Output the (x, y) coordinate of the center of the cell containing the given text.  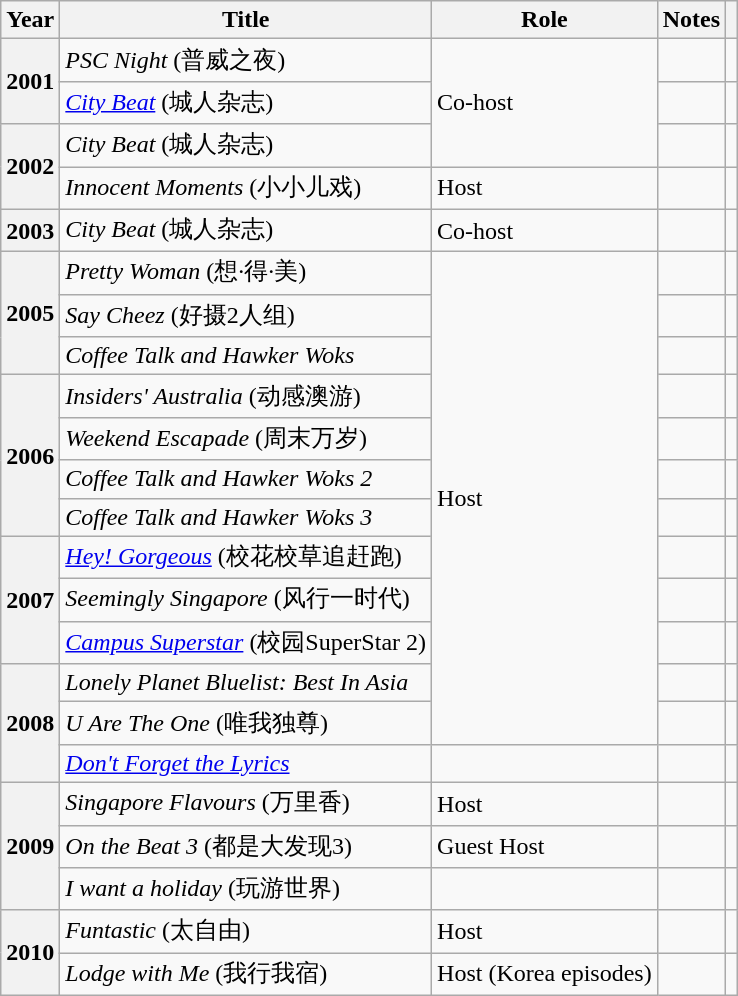
2006 (30, 456)
Coffee Talk and Hawker Woks 3 (246, 517)
Singapore Flavours (万里香) (246, 804)
Notes (691, 20)
Pretty Woman (想·得·美) (246, 274)
On the Beat 3 (都是大发现3) (246, 846)
2009 (30, 846)
Seemingly Singapore (风行一时代) (246, 600)
Funtastic (太自由) (246, 932)
Weekend Escapade (周末万岁) (246, 438)
Role (545, 20)
2002 (30, 166)
2007 (30, 600)
Coffee Talk and Hawker Woks (246, 356)
Hey! Gorgeous (校花校草追赶跑) (246, 558)
Say Cheez (好摄2人组) (246, 316)
Title (246, 20)
Don't Forget the Lyrics (246, 763)
I want a holiday (玩游世界) (246, 890)
2005 (30, 314)
Host (Korea episodes) (545, 974)
2010 (30, 952)
Guest Host (545, 846)
2008 (30, 724)
Year (30, 20)
Campus Superstar (校园SuperStar 2) (246, 642)
Lodge with Me (我行我宿) (246, 974)
2001 (30, 82)
Coffee Talk and Hawker Woks 2 (246, 479)
U Are The One (唯我独尊) (246, 724)
PSC Night (普威之夜) (246, 60)
Insiders' Australia (动感澳游) (246, 396)
Lonely Planet Bluelist: Best In Asia (246, 683)
2003 (30, 230)
Innocent Moments (小小儿戏) (246, 188)
